For the text-containing cell, return its midpoint in [X, Y] coordinate format. 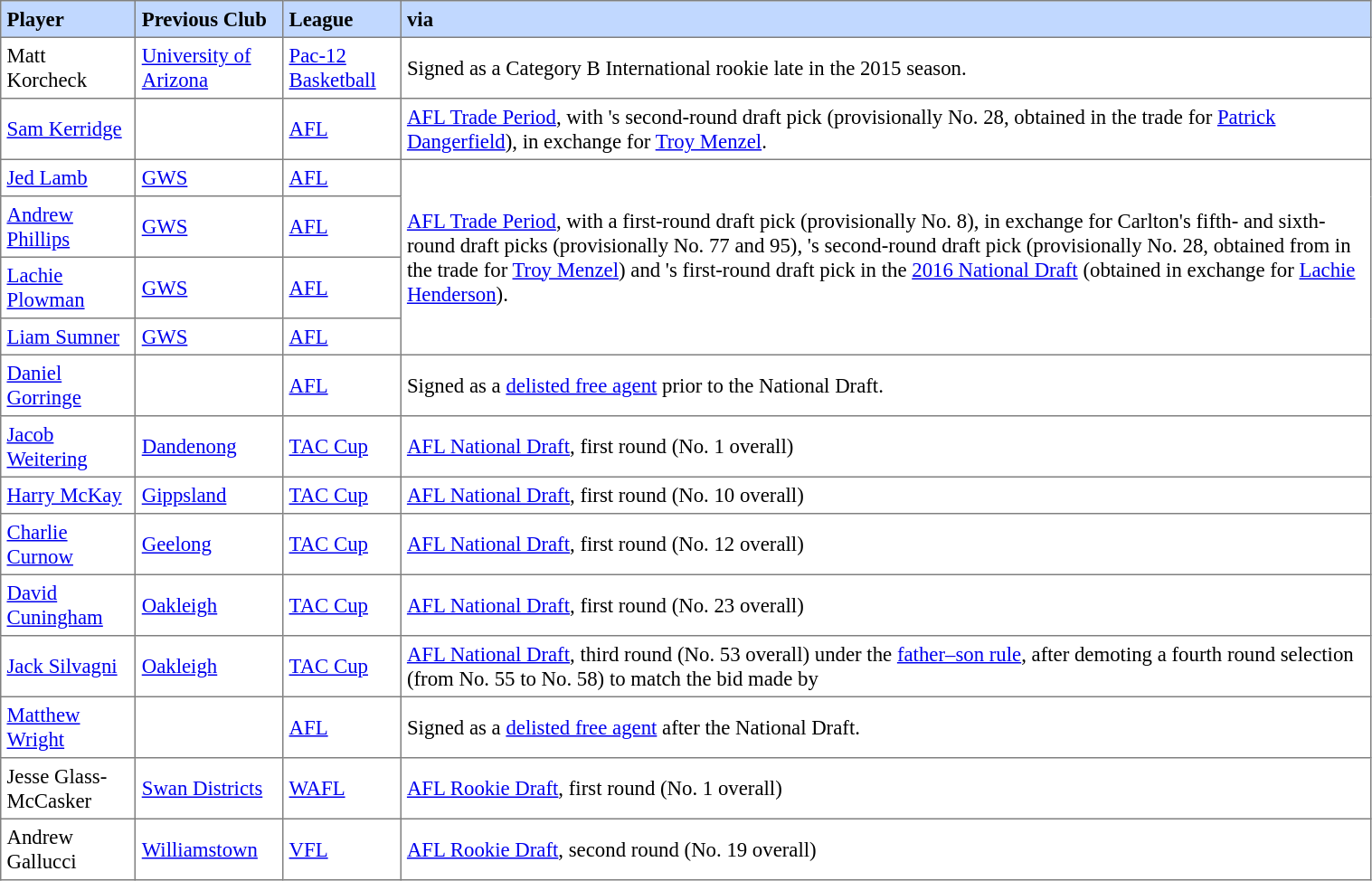
Harry McKay [69, 495]
Sam Kerridge [69, 129]
University of Arizona [210, 68]
Jacob Weitering [69, 447]
Gippsland [210, 495]
Williamstown [210, 849]
VFL [342, 849]
AFL Rookie Draft, second round (No. 19 overall) [886, 849]
Andrew Gallucci [69, 849]
Jack Silvagni [69, 667]
Previous Club [210, 19]
AFL Rookie Draft, first round (No. 1 overall) [886, 789]
Signed as a delisted free agent prior to the National Draft. [886, 385]
Player [69, 19]
AFL National Draft, first round (No. 12 overall) [886, 545]
Matthew Wright [69, 727]
AFL National Draft, first round (No. 10 overall) [886, 495]
WAFL [342, 789]
Dandenong [210, 447]
AFL National Draft, first round (No. 23 overall) [886, 605]
League [342, 19]
via [886, 19]
Liam Sumner [69, 336]
Jed Lamb [69, 177]
AFL Trade Period, with 's second-round draft pick (provisionally No. 28, obtained in the trade for Patrick Dangerfield), in exchange for Troy Menzel. [886, 129]
AFL National Draft, first round (No. 1 overall) [886, 447]
David Cuningham [69, 605]
Daniel Gorringe [69, 385]
Pac-12 Basketball [342, 68]
Geelong [210, 545]
Andrew Phillips [69, 227]
Signed as a Category B International rookie late in the 2015 season. [886, 68]
Signed as a delisted free agent after the National Draft. [886, 727]
Matt Korcheck [69, 68]
Lachie Plowman [69, 288]
Swan Districts [210, 789]
Jesse Glass-McCasker [69, 789]
Charlie Curnow [69, 545]
